Scan for the cell matching the given text and deliver its (x, y) coordinate at center. 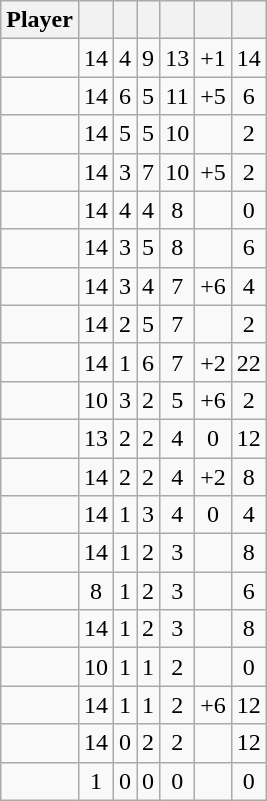
22 (248, 362)
+1 (214, 58)
11 (178, 96)
Player (40, 20)
9 (148, 58)
